Locate the cell with the specified text and output its (x, y) center coordinate. 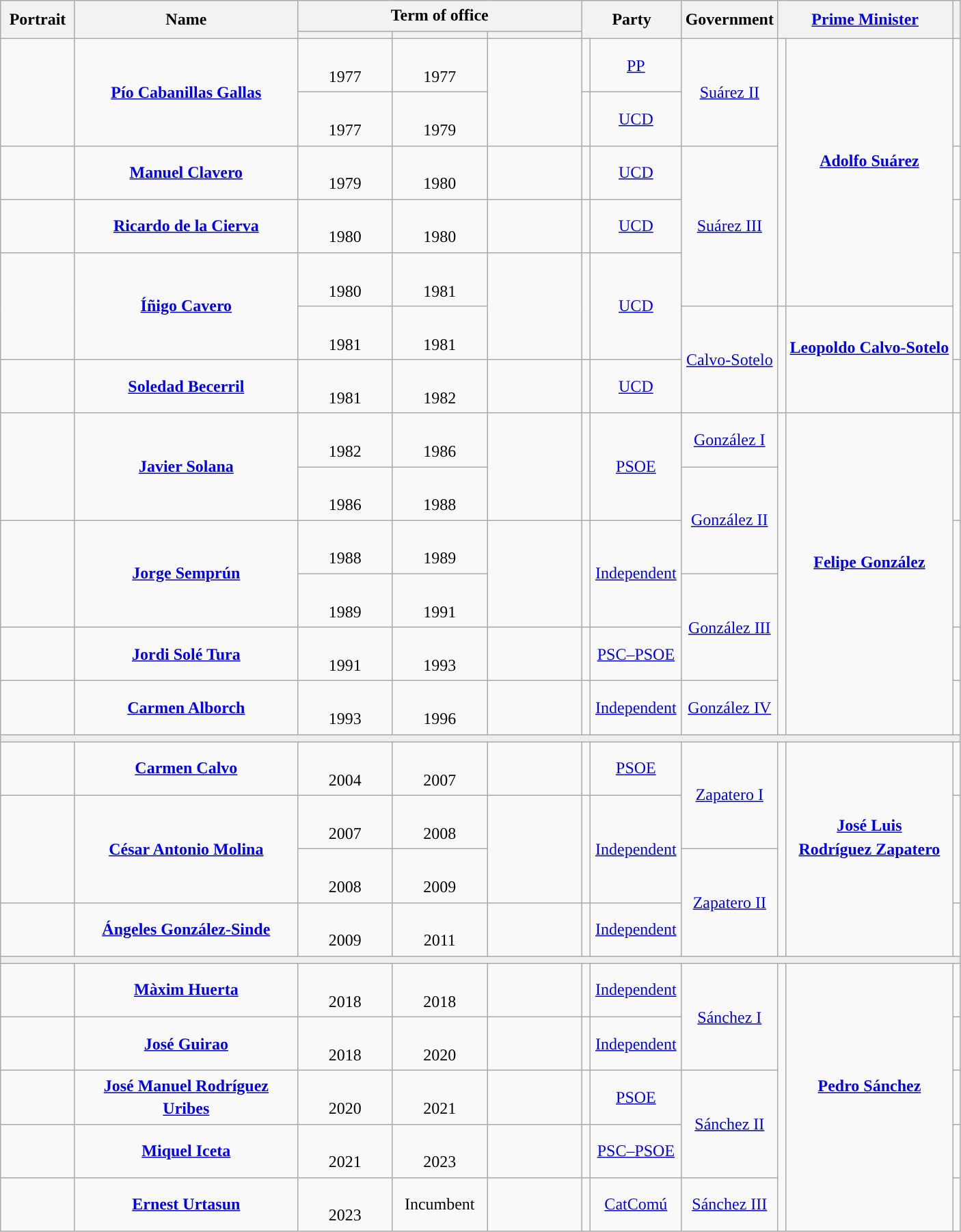
Ernest Urtasun (186, 1205)
Term of office (439, 16)
González I (729, 440)
Adolfo Suárez (869, 172)
2004 (344, 768)
Jorge Semprún (186, 574)
González II (729, 521)
2011 (440, 929)
González IV (729, 708)
Ricardo de la Cierva (186, 226)
Carmen Calvo (186, 768)
Sánchez I (729, 1017)
Government (729, 20)
Ángeles González-Sinde (186, 929)
Miquel Iceta (186, 1151)
Felipe González (869, 574)
José LuisRodríguez Zapatero (869, 849)
Zapatero I (729, 796)
Zapatero II (729, 902)
Name (186, 20)
Sánchez III (729, 1205)
Javier Solana (186, 466)
José Manuel Rodríguez Uribes (186, 1097)
Pío Cabanillas Gallas (186, 92)
Carmen Alborch (186, 708)
Portrait (38, 20)
1996 (440, 708)
Íñigo Cavero (186, 306)
Màxim Huerta (186, 990)
González III (729, 628)
Sánchez II (729, 1124)
Soledad Becerril (186, 386)
César Antonio Molina (186, 849)
José Guirao (186, 1044)
Jordi Solé Tura (186, 654)
PP (636, 65)
Suárez III (729, 226)
Calvo-Sotelo (729, 360)
Leopoldo Calvo-Sotelo (869, 360)
Suárez II (729, 92)
Party (632, 20)
Incumbent (440, 1205)
Pedro Sánchez (869, 1097)
Prime Minister (865, 20)
Manuel Clavero (186, 172)
CatComú (636, 1205)
